Detect which cell encompasses the target text, then output its (X, Y) center coordinate. 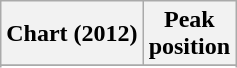
Chart (2012) (72, 34)
Peakposition (189, 34)
